Detect which cell encompasses the target text, then output its (x, y) center coordinate. 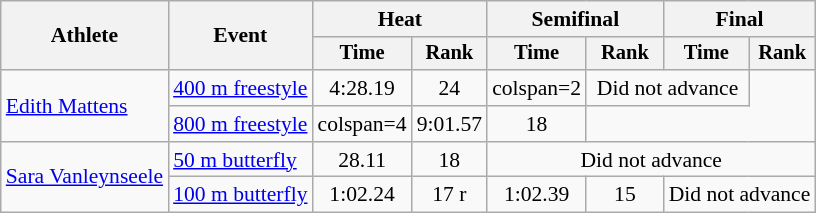
50 m butterfly (240, 160)
Final (740, 19)
24 (450, 88)
colspan=2 (536, 88)
100 m butterfly (240, 195)
17 r (450, 195)
colspan=4 (362, 124)
15 (625, 195)
Event (240, 36)
9:01.57 (450, 124)
4:28.19 (362, 88)
400 m freestyle (240, 88)
Heat (400, 19)
1:02.24 (362, 195)
Athlete (84, 36)
28.11 (362, 160)
800 m freestyle (240, 124)
Sara Vanleynseele (84, 178)
Semifinal (576, 19)
1:02.39 (536, 195)
Edith Mattens (84, 106)
